Output the [x, y] coordinate of the center of the cell containing the given text.  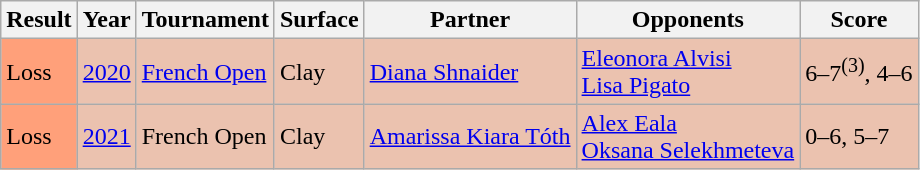
2021 [106, 136]
Alex Eala Oksana Selekhmeteva [688, 136]
Result [39, 20]
Partner [470, 20]
Surface [319, 20]
6–7(3), 4–6 [859, 72]
Year [106, 20]
Diana Shnaider [470, 72]
Opponents [688, 20]
Score [859, 20]
Tournament [205, 20]
Eleonora Alvisi Lisa Pigato [688, 72]
2020 [106, 72]
Amarissa Kiara Tóth [470, 136]
0–6, 5–7 [859, 136]
